Search for the cell housing the specified text and yield its [X, Y] center coordinate. 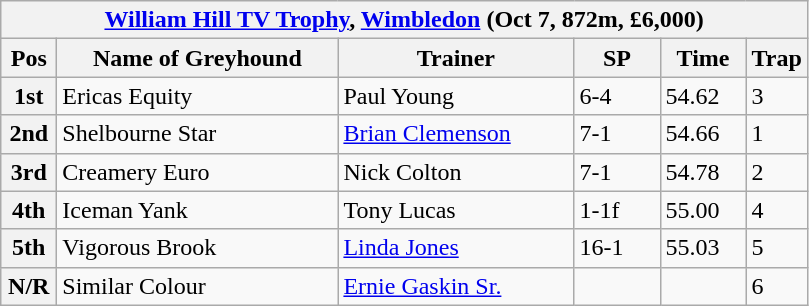
1st [29, 96]
Ericas Equity [198, 96]
6 [776, 286]
Brian Clemenson [456, 134]
Linda Jones [456, 248]
3 [776, 96]
3rd [29, 172]
Trainer [456, 58]
Iceman Yank [198, 210]
N/R [29, 286]
16-1 [617, 248]
Shelbourne Star [198, 134]
54.78 [703, 172]
Name of Greyhound [198, 58]
54.62 [703, 96]
6-4 [617, 96]
Trap [776, 58]
Vigorous Brook [198, 248]
Time [703, 58]
2nd [29, 134]
Ernie Gaskin Sr. [456, 286]
55.00 [703, 210]
1-1f [617, 210]
5th [29, 248]
SP [617, 58]
5 [776, 248]
4 [776, 210]
4th [29, 210]
William Hill TV Trophy, Wimbledon (Oct 7, 872m, £6,000) [404, 20]
Nick Colton [456, 172]
54.66 [703, 134]
Creamery Euro [198, 172]
Pos [29, 58]
Tony Lucas [456, 210]
Paul Young [456, 96]
Similar Colour [198, 286]
55.03 [703, 248]
2 [776, 172]
1 [776, 134]
